Provide the (x, y) coordinate of the cell's center where the given text is located.  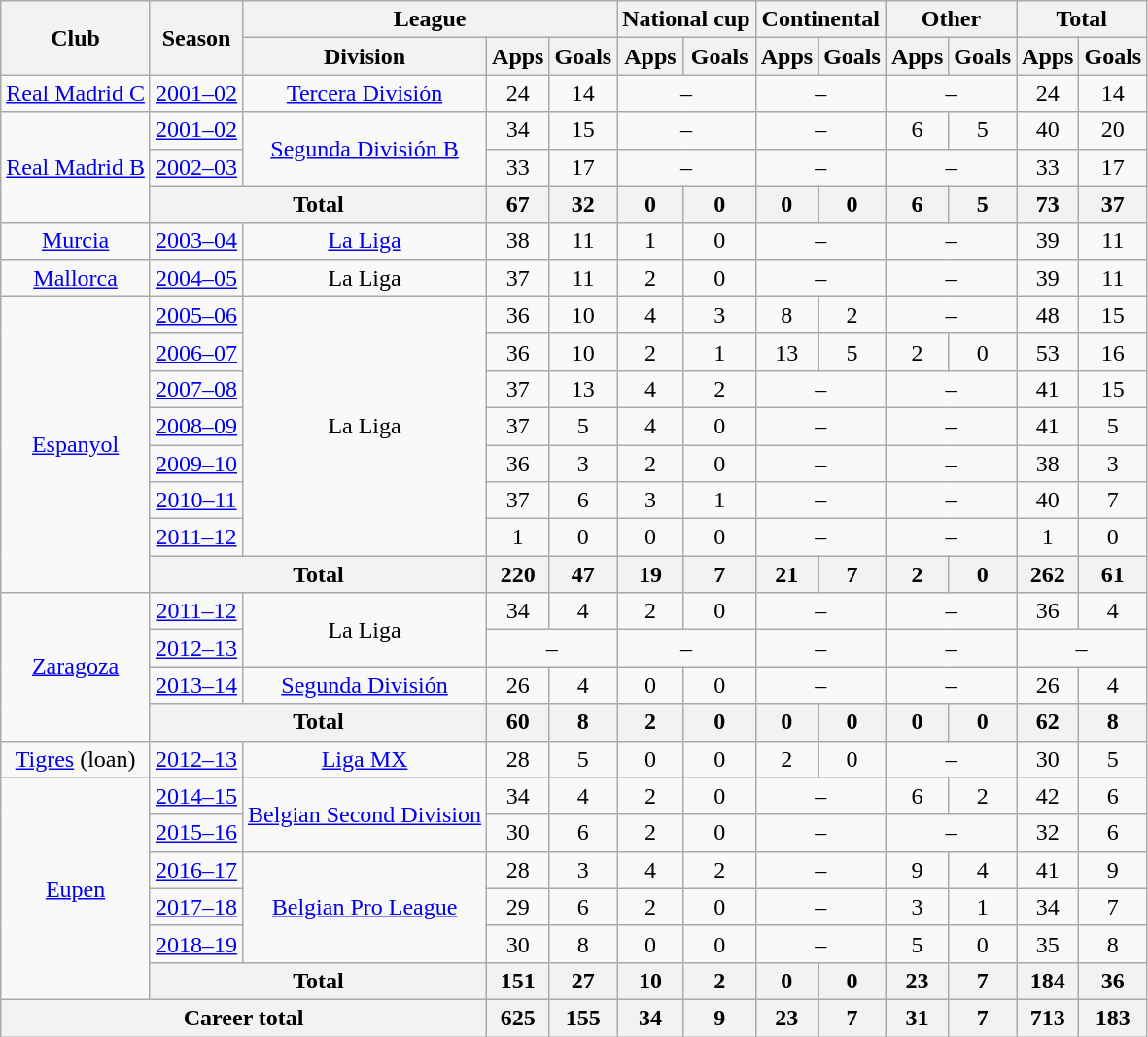
713 (1048, 1018)
Segunda División B (365, 149)
Murcia (76, 241)
Real Madrid C (76, 93)
67 (518, 204)
27 (583, 981)
Other (951, 19)
Belgian Second Division (365, 814)
Real Madrid B (76, 167)
2006–07 (196, 352)
Segunda División (365, 685)
2015–16 (196, 833)
62 (1048, 722)
Season (196, 38)
Club (76, 38)
73 (1048, 204)
220 (518, 574)
Zaragoza (76, 667)
Liga MX (365, 759)
625 (518, 1018)
2002–03 (196, 167)
184 (1048, 981)
60 (518, 722)
61 (1113, 574)
Mallorca (76, 278)
42 (1048, 796)
Tigres (loan) (76, 759)
Tercera División (365, 93)
183 (1113, 1018)
2003–04 (196, 241)
47 (583, 574)
31 (917, 1018)
53 (1048, 352)
2010–11 (196, 501)
19 (650, 574)
Espanyol (76, 444)
2008–09 (196, 426)
21 (786, 574)
48 (1048, 315)
20 (1113, 130)
Division (365, 56)
2016–17 (196, 870)
Continental (820, 19)
262 (1048, 574)
29 (518, 907)
151 (518, 981)
16 (1113, 352)
Eupen (76, 888)
National cup (686, 19)
2007–08 (196, 389)
2004–05 (196, 278)
Belgian Pro League (365, 907)
Career total (244, 1018)
League (430, 19)
2017–18 (196, 907)
2013–14 (196, 685)
2014–15 (196, 796)
35 (1048, 944)
155 (583, 1018)
2018–19 (196, 944)
2009–10 (196, 464)
2005–06 (196, 315)
